Locate the cell with the specified text and output its [x, y] center coordinate. 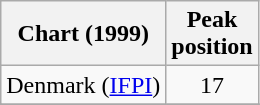
17 [212, 85]
Chart (1999) [84, 34]
Peakposition [212, 34]
Denmark (IFPI) [84, 85]
